Detect which cell encompasses the target text, then output its [x, y] center coordinate. 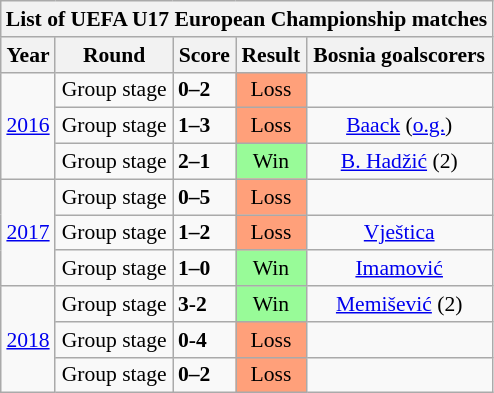
1–0 [204, 269]
Year [28, 55]
List of UEFA U17 European Championship matches [247, 19]
Score [204, 55]
Imamović [399, 269]
2–1 [204, 162]
2018 [28, 340]
Baack (o.g.) [399, 126]
Vještica [399, 233]
0-4 [204, 340]
1–3 [204, 126]
1–2 [204, 233]
Result [271, 55]
2016 [28, 126]
2017 [28, 232]
Round [114, 55]
3-2 [204, 304]
Bosnia goalscorers [399, 55]
B. Hadžić (2) [399, 162]
0–5 [204, 197]
Memišević (2) [399, 304]
